Scan for the cell matching the given text and deliver its [x, y] coordinate at center. 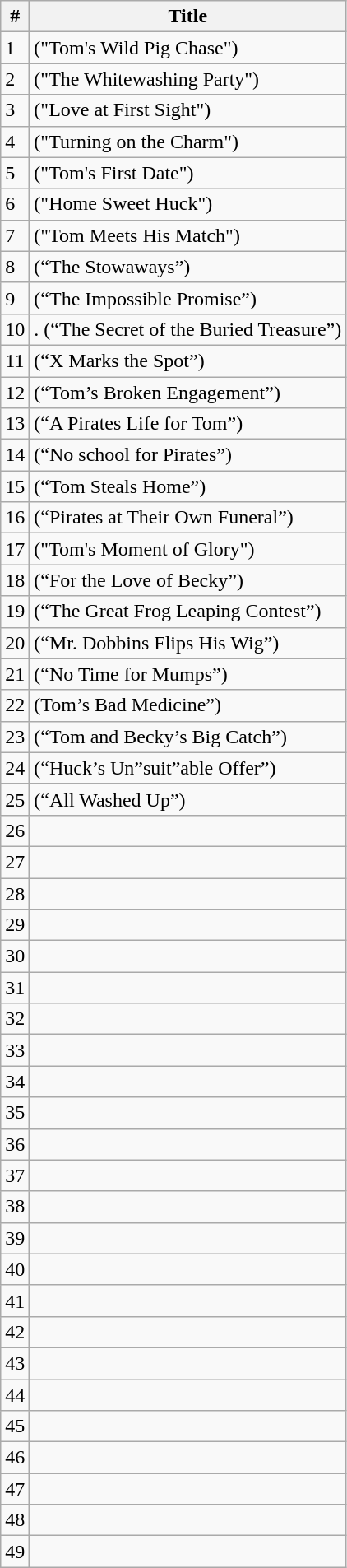
8 [15, 267]
1 [15, 48]
33 [15, 1050]
17 [15, 549]
25 [15, 799]
(“No school for Pirates”) [187, 455]
9 [15, 298]
(“The Impossible Promise”) [187, 298]
(“All Washed Up”) [187, 799]
38 [15, 1207]
44 [15, 1395]
(“The Stowaways”) [187, 267]
20 [15, 643]
35 [15, 1113]
(“Tom and Becky’s Big Catch”) [187, 737]
19 [15, 612]
12 [15, 393]
49 [15, 1552]
# [15, 16]
("Tom's First Date") [187, 173]
5 [15, 173]
4 [15, 142]
30 [15, 956]
6 [15, 204]
32 [15, 1019]
10 [15, 329]
39 [15, 1238]
15 [15, 486]
28 [15, 893]
16 [15, 518]
("Turning on the Charm") [187, 142]
43 [15, 1363]
(“Mr. Dobbins Flips His Wig”) [187, 643]
21 [15, 674]
11 [15, 361]
13 [15, 424]
(“For the Love of Becky”) [187, 580]
18 [15, 580]
(“The Great Frog Leaping Contest”) [187, 612]
41 [15, 1300]
(“Pirates at Their Own Funeral”) [187, 518]
45 [15, 1426]
46 [15, 1458]
("Tom's Wild Pig Chase") [187, 48]
14 [15, 455]
27 [15, 862]
7 [15, 235]
3 [15, 110]
Title [187, 16]
22 [15, 705]
34 [15, 1082]
(“Huck’s Un”suit”able Offer”) [187, 768]
("Love at First Sight") [187, 110]
48 [15, 1520]
36 [15, 1144]
("Home Sweet Huck") [187, 204]
29 [15, 925]
. (“The Secret of the Buried Treasure”) [187, 329]
47 [15, 1489]
(“Tom’s Broken Engagement”) [187, 393]
42 [15, 1332]
31 [15, 988]
37 [15, 1175]
2 [15, 79]
(“Tom Steals Home”) [187, 486]
40 [15, 1269]
24 [15, 768]
(Tom’s Bad Medicine”) [187, 705]
("Tom's Moment of Glory") [187, 549]
(“A Pirates Life for Tom”) [187, 424]
(“No Time for Mumps”) [187, 674]
23 [15, 737]
("Tom Meets His Match") [187, 235]
("The Whitewashing Party") [187, 79]
(“X Marks the Spot”) [187, 361]
26 [15, 831]
